For the text-containing cell, return its midpoint in (x, y) coordinate format. 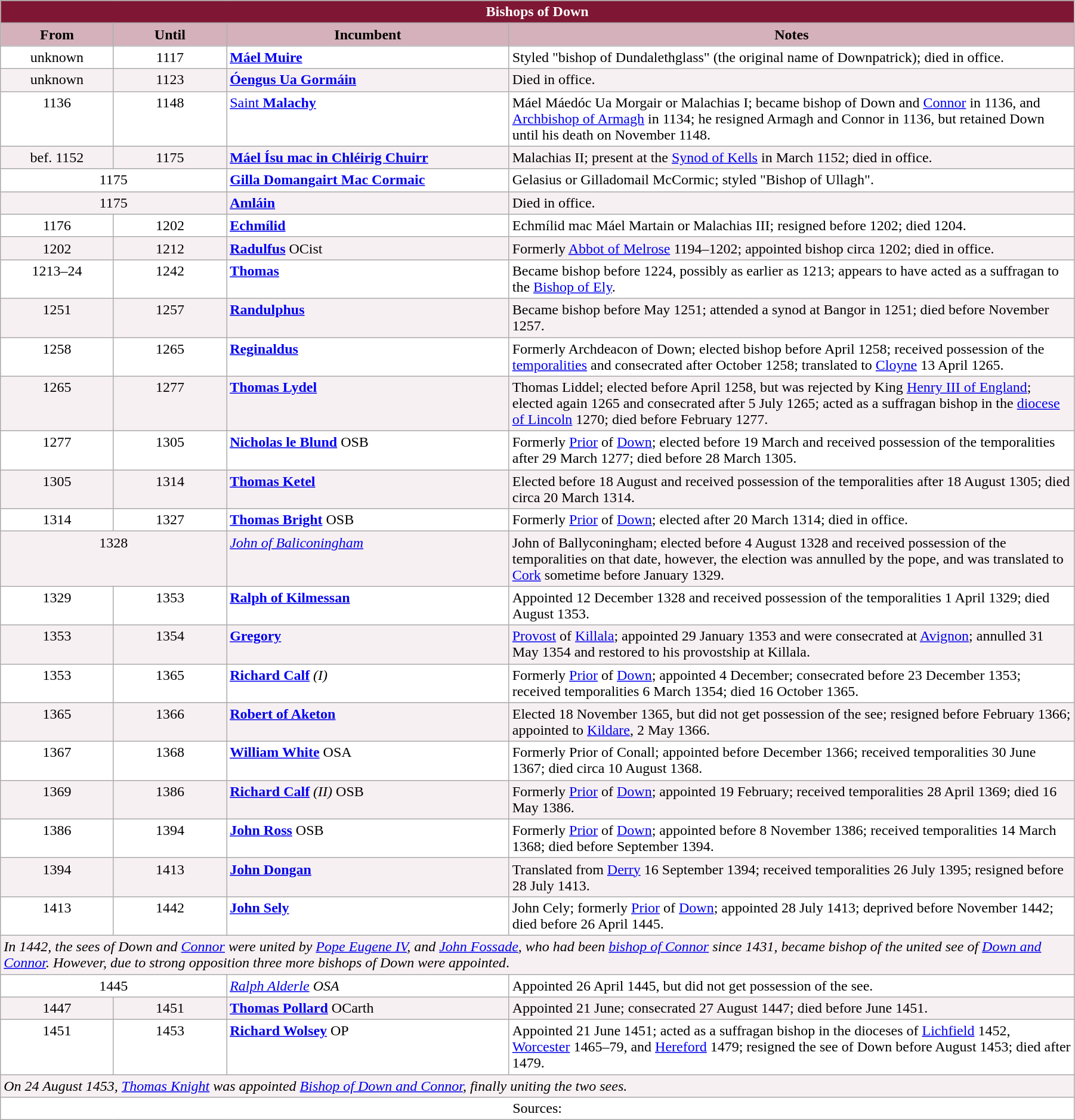
From (57, 35)
1123 (169, 80)
Formerly Prior of Down; elected after 20 March 1314; died in office. (791, 520)
1327 (169, 520)
Became bishop before May 1251; attended a synod at Bangor in 1251; died before November 1257. (791, 317)
1445 (113, 986)
Gregory (368, 644)
Robert of Aketon (368, 722)
John Sely (368, 916)
1367 (57, 761)
Became bishop before 1224, possibly as earlier as 1213; appears to have acted as a suffragan to the Bishop of Ely. (791, 279)
Provost of Killala; appointed 29 January 1353 and were consecrated at Avignon; annulled 31 May 1354 and restored to his provostship at Killala. (791, 644)
John Dongan (368, 877)
Echmílid mac Máel Martain or Malachias III; resigned before 1202; died 1204. (791, 225)
Máel Ísu mac in Chléirig Chuirr (368, 157)
Formerly Abbot of Melrose 1194–1202; appointed bishop circa 1202; died in office. (791, 248)
Thomas Bright OSB (368, 520)
Richard Wolsey OP (368, 1047)
1212 (169, 248)
Gelasius or Gilladomail McCormic; styled "Bishop of Ullagh". (791, 180)
1258 (57, 357)
1251 (57, 317)
1117 (169, 57)
Óengus Ua Gormáin (368, 80)
Sources: (537, 1109)
Thomas Pollard OCarth (368, 1008)
Translated from Derry 16 September 1394; received temporalities 26 July 1395; resigned before 28 July 1413. (791, 877)
bef. 1152 (57, 157)
Formerly Prior of Down; appointed before 8 November 1386; received temporalities 14 March 1368; died before September 1394. (791, 839)
Ralph of Kilmessan (368, 606)
Elected before 18 August and received possession of the temporalities after 18 August 1305; died circa 20 March 1314. (791, 489)
Formerly Prior of Down; elected before 19 March and received possession of the temporalities after 29 March 1277; died before 28 March 1305. (791, 451)
1136 (57, 119)
Styled "bishop of Dundalethglass" (the original name of Downpatrick); died in office. (791, 57)
John of Baliconingham (368, 559)
Nicholas le Blund OSB (368, 451)
1453 (169, 1047)
1329 (57, 606)
1328 (113, 559)
1442 (169, 916)
Incumbent (368, 35)
Appointed 12 December 1328 and received possession of the temporalities 1 April 1329; died August 1353. (791, 606)
Thomas Lydel (368, 404)
Richard Calf (I) (368, 683)
Randulphus (368, 317)
Reginaldus (368, 357)
Elected 18 November 1365, but did not get possession of the see; resigned before February 1366; appointed to Kildare, 2 May 1366. (791, 722)
Appointed 21 June; consecrated 27 August 1447; died before June 1451. (791, 1008)
1447 (57, 1008)
Malachias II; present at the Synod of Kells in March 1152; died in office. (791, 157)
Notes (791, 35)
Thomas Ketel (368, 489)
John Ross OSB (368, 839)
1368 (169, 761)
1213–24 (57, 279)
On 24 August 1453, Thomas Knight was appointed Bishop of Down and Connor, finally uniting the two sees. (537, 1086)
John Cely; formerly Prior of Down; appointed 28 July 1413; deprived before November 1442; died before 26 April 1445. (791, 916)
Máel Muire (368, 57)
1366 (169, 722)
Formerly Prior of Down; appointed 19 February; received temporalities 28 April 1369; died 16 May 1386. (791, 799)
1242 (169, 279)
Radulfus OCist (368, 248)
Formerly Prior of Conall; appointed before December 1366; received temporalities 30 June 1367; died circa 10 August 1368. (791, 761)
Richard Calf (II) OSB (368, 799)
1257 (169, 317)
1148 (169, 119)
1176 (57, 225)
Gilla Domangairt Mac Cormaic (368, 180)
Formerly Prior of Down; appointed 4 December; consecrated before 23 December 1353; received temporalities 6 March 1354; died 16 October 1365. (791, 683)
Bishops of Down (537, 12)
Amláin (368, 203)
Echmílid (368, 225)
Appointed 26 April 1445, but did not get possession of the see. (791, 986)
1369 (57, 799)
Until (169, 35)
Saint Malachy (368, 119)
Thomas (368, 279)
Ralph Alderle OSA (368, 986)
1354 (169, 644)
William White OSA (368, 761)
